Determine the [X, Y] coordinate at the center of the cell enclosing the given text.  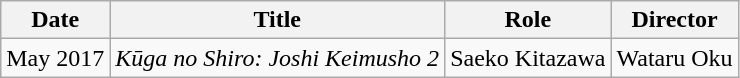
Role [528, 20]
Kūga no Shiro: Joshi Keimusho 2 [278, 58]
Saeko Kitazawa [528, 58]
Wataru Oku [674, 58]
Director [674, 20]
Date [56, 20]
Title [278, 20]
May 2017 [56, 58]
